Search for the cell housing the specified text and yield its [X, Y] center coordinate. 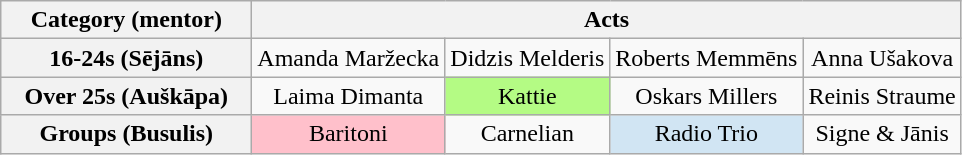
Kattie [528, 96]
Acts [606, 20]
Laima Dimanta [348, 96]
16-24s (Sējāns) [126, 58]
Reinis Straume [882, 96]
Category (mentor) [126, 20]
Signe & Jānis [882, 134]
Didzis Melderis [528, 58]
Amanda Maržecka [348, 58]
Groups (Busulis) [126, 134]
Radio Trio [706, 134]
Baritoni [348, 134]
Over 25s (Auškāpa) [126, 96]
Carnelian [528, 134]
Anna Ušakova [882, 58]
Roberts Memmēns [706, 58]
Oskars Millers [706, 96]
